From the cell containing the given text, extract its center point as [x, y] coordinate. 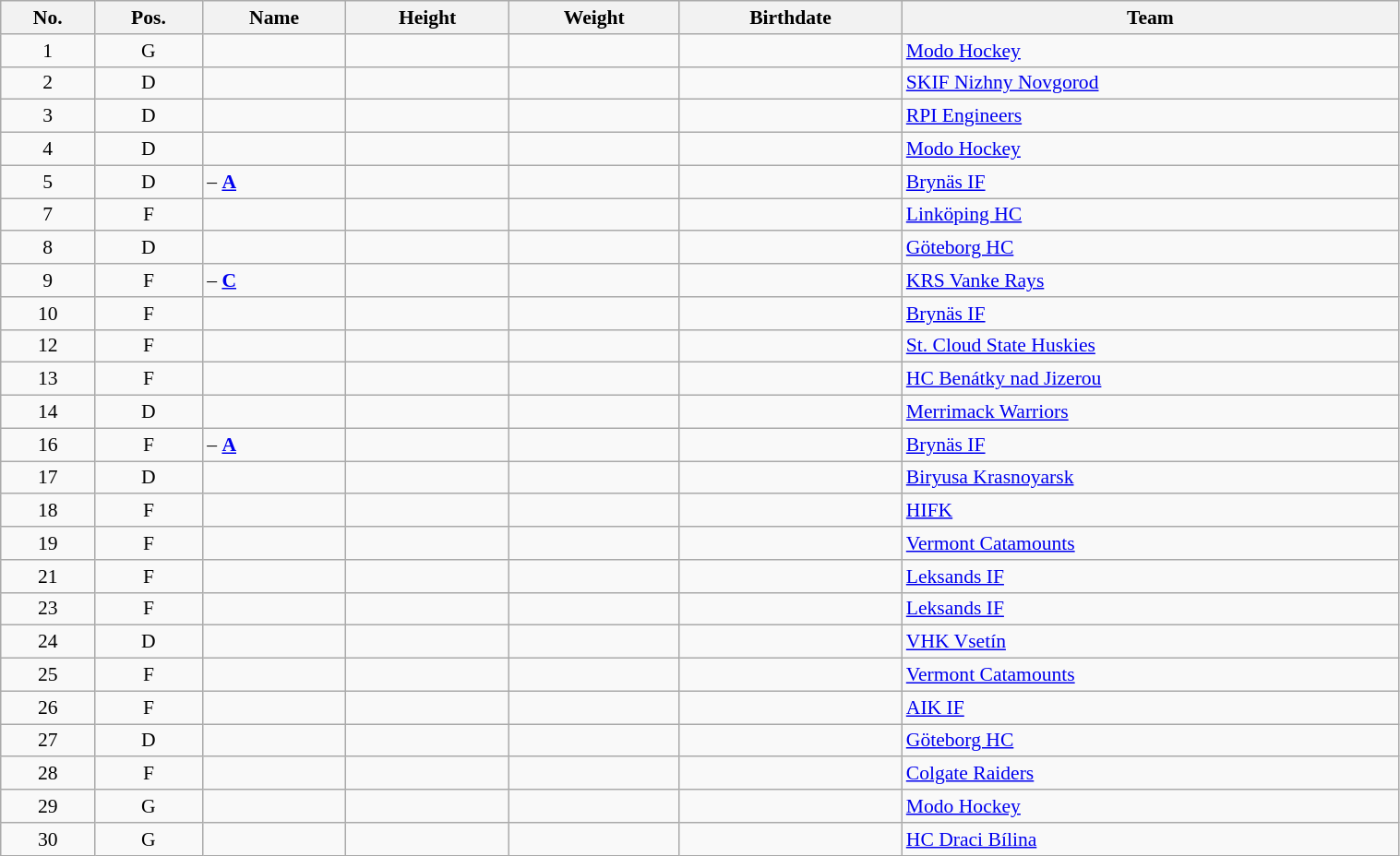
Linköping HC [1150, 215]
Birthdate [790, 18]
19 [48, 543]
18 [48, 511]
16 [48, 445]
26 [48, 707]
HC Benátky nad Jizerou [1150, 379]
14 [48, 412]
25 [48, 675]
4 [48, 149]
Colgate Raiders [1150, 774]
RPI Engineers [1150, 116]
KRS Vanke Rays [1150, 280]
12 [48, 346]
HC Draci Bílina [1150, 839]
29 [48, 806]
AIK IF [1150, 707]
St. Cloud State Huskies [1150, 346]
SKIF Nizhny Novgorod [1150, 83]
Height [427, 18]
24 [48, 642]
No. [48, 18]
Team [1150, 18]
27 [48, 741]
2 [48, 83]
21 [48, 577]
1 [48, 51]
Biryusa Krasnoyarsk [1150, 478]
7 [48, 215]
Pos. [149, 18]
3 [48, 116]
Name [274, 18]
17 [48, 478]
Weight [594, 18]
9 [48, 280]
HIFK [1150, 511]
28 [48, 774]
23 [48, 609]
8 [48, 248]
13 [48, 379]
Merrimack Warriors [1150, 412]
VHK Vsetín [1150, 642]
– C [274, 280]
30 [48, 839]
10 [48, 314]
5 [48, 182]
